Search for the cell housing the specified text and yield its (X, Y) center coordinate. 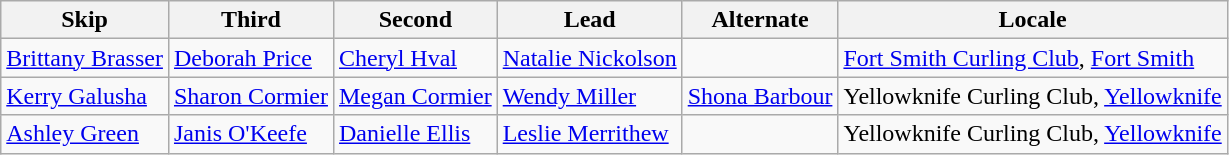
Sharon Cormier (250, 96)
Skip (85, 20)
Third (250, 20)
Second (415, 20)
Lead (590, 20)
Fort Smith Curling Club, Fort Smith (1032, 58)
Megan Cormier (415, 96)
Natalie Nickolson (590, 58)
Cheryl Hval (415, 58)
Brittany Brasser (85, 58)
Wendy Miller (590, 96)
Ashley Green (85, 134)
Shona Barbour (760, 96)
Locale (1032, 20)
Janis O'Keefe (250, 134)
Leslie Merrithew (590, 134)
Kerry Galusha (85, 96)
Danielle Ellis (415, 134)
Alternate (760, 20)
Deborah Price (250, 58)
